Search for the cell housing the specified text and yield its [X, Y] center coordinate. 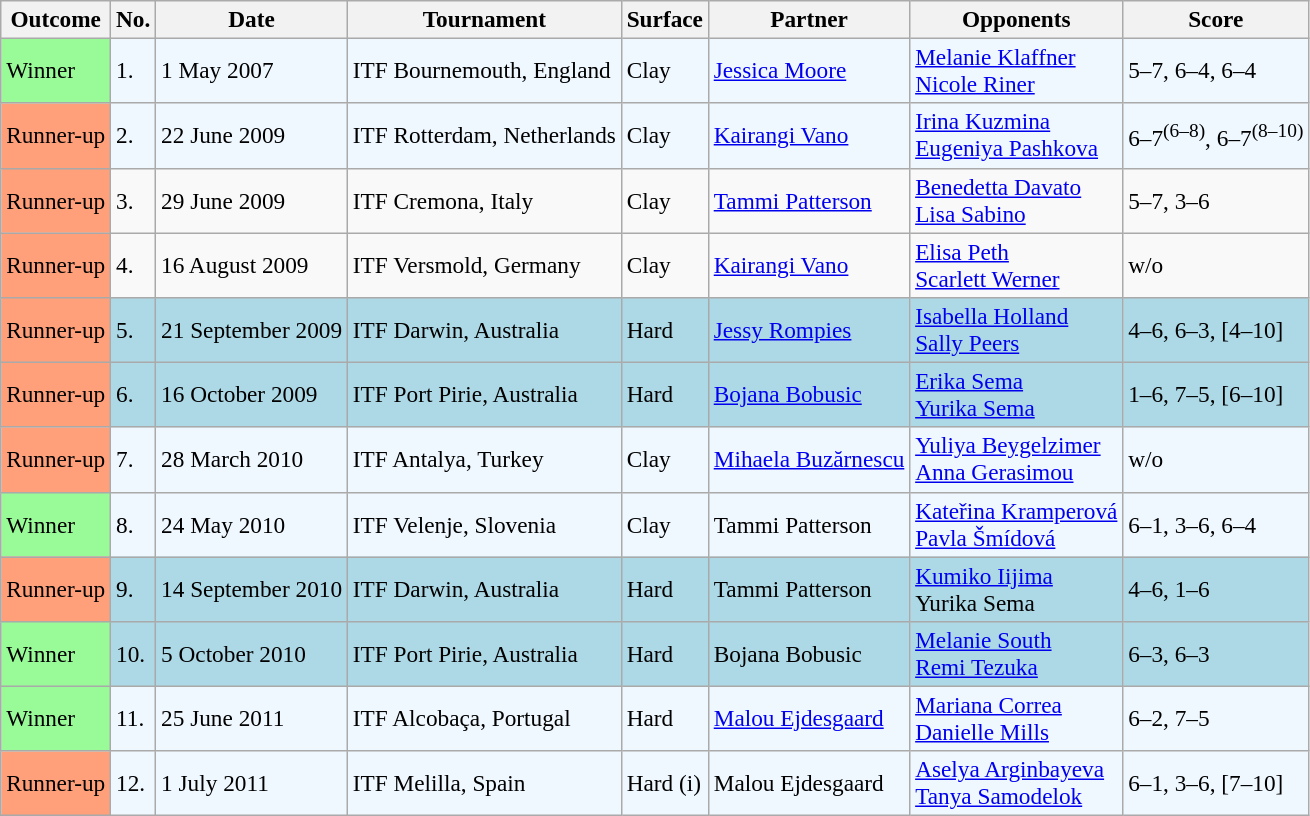
Kateřina Kramperová Pavla Šmídová [1016, 524]
Jessica Moore [808, 70]
Mihaela Buzărnescu [808, 460]
Tournament [484, 19]
25 June 2011 [252, 718]
ITF Melilla, Spain [484, 784]
Erika Sema Yurika Sema [1016, 394]
7. [134, 460]
16 October 2009 [252, 394]
Irina Kuzmina Eugeniya Pashkova [1016, 136]
4–6, 6–3, [4–10] [1216, 330]
5. [134, 330]
Isabella Holland Sally Peers [1016, 330]
ITF Bournemouth, England [484, 70]
1–6, 7–5, [6–10] [1216, 394]
5–7, 6–4, 6–4 [1216, 70]
1 May 2007 [252, 70]
Kumiko Iijima Yurika Sema [1016, 588]
ITF Cremona, Italy [484, 200]
9. [134, 588]
Mariana Correa Danielle Mills [1016, 718]
Opponents [1016, 19]
6–1, 3–6, [7–10] [1216, 784]
1. [134, 70]
1 July 2011 [252, 784]
ITF Antalya, Turkey [484, 460]
Outcome [56, 19]
ITF Rotterdam, Netherlands [484, 136]
No. [134, 19]
2. [134, 136]
6. [134, 394]
Benedetta Davato Lisa Sabino [1016, 200]
ITF Alcobaça, Portugal [484, 718]
ITF Versmold, Germany [484, 264]
24 May 2010 [252, 524]
12. [134, 784]
Yuliya Beygelzimer Anna Gerasimou [1016, 460]
3. [134, 200]
4–6, 1–6 [1216, 588]
6–3, 6–3 [1216, 654]
4. [134, 264]
28 March 2010 [252, 460]
6–2, 7–5 [1216, 718]
22 June 2009 [252, 136]
Surface [664, 19]
Score [1216, 19]
Melanie South Remi Tezuka [1016, 654]
8. [134, 524]
10. [134, 654]
16 August 2009 [252, 264]
11. [134, 718]
Hard (i) [664, 784]
Partner [808, 19]
Melanie Klaffner Nicole Riner [1016, 70]
14 September 2010 [252, 588]
21 September 2009 [252, 330]
5 October 2010 [252, 654]
29 June 2009 [252, 200]
Aselya Arginbayeva Tanya Samodelok [1016, 784]
5–7, 3–6 [1216, 200]
6–1, 3–6, 6–4 [1216, 524]
6–7(6–8), 6–7(8–10) [1216, 136]
Elisa Peth Scarlett Werner [1016, 264]
Date [252, 19]
ITF Velenje, Slovenia [484, 524]
Jessy Rompies [808, 330]
